Extract the (x, y) coordinate from the center of the cell holding the provided text.  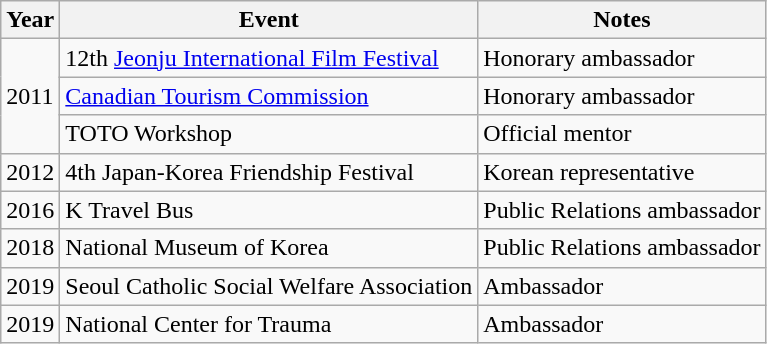
2016 (30, 210)
Canadian Tourism Commission (269, 96)
2018 (30, 248)
Event (269, 20)
National Museum of Korea (269, 248)
12th Jeonju International Film Festival (269, 58)
Seoul Catholic Social Welfare Association (269, 286)
K Travel Bus (269, 210)
Official mentor (622, 134)
2012 (30, 172)
Notes (622, 20)
2011 (30, 96)
Korean representative (622, 172)
Year (30, 20)
4th Japan-Korea Friendship Festival (269, 172)
TOTO Workshop (269, 134)
National Center for Trauma (269, 324)
